For the text-containing cell, return its midpoint in [X, Y] coordinate format. 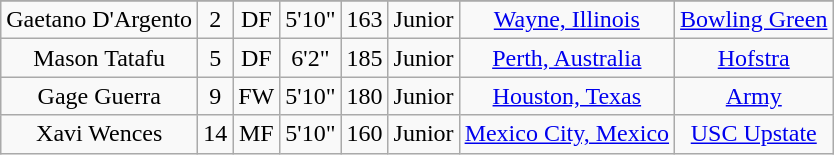
USC Upstate [754, 134]
Gage Guerra [100, 96]
9 [216, 96]
Xavi Wences [100, 134]
Bowling Green [754, 20]
180 [364, 96]
Army [754, 96]
6'2" [310, 58]
5 [216, 58]
Mason Tatafu [100, 58]
Perth, Australia [566, 58]
Hofstra [754, 58]
185 [364, 58]
163 [364, 20]
Wayne, Illinois [566, 20]
2 [216, 20]
160 [364, 134]
14 [216, 134]
MF [256, 134]
Gaetano D'Argento [100, 20]
FW [256, 96]
Mexico City, Mexico [566, 134]
Houston, Texas [566, 96]
